Capture the cell that displays the provided text and extract its (X, Y) central coordinate. 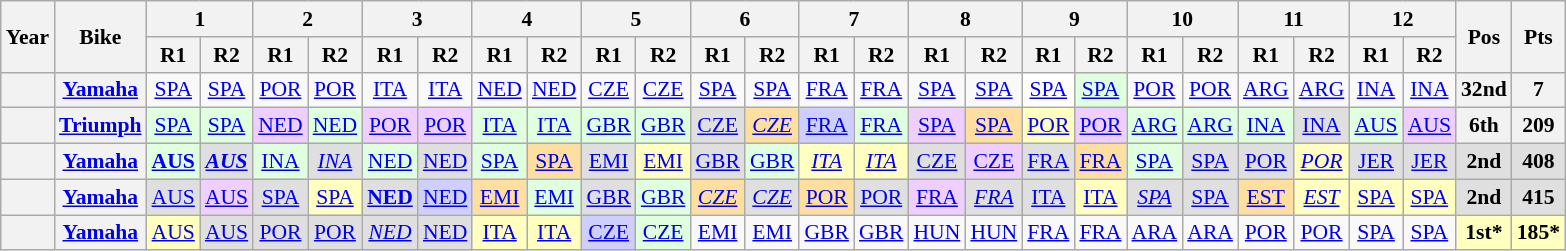
5 (636, 19)
6th (1484, 126)
415 (1538, 197)
408 (1538, 162)
209 (1538, 126)
32nd (1484, 90)
Pos (1484, 36)
Pts (1538, 36)
8 (965, 19)
12 (1402, 19)
6 (744, 19)
Bike (100, 36)
185* (1538, 233)
2 (308, 19)
1st* (1484, 233)
Triumph (100, 126)
3 (417, 19)
11 (1294, 19)
1 (200, 19)
Year (28, 36)
4 (526, 19)
10 (1182, 19)
9 (1074, 19)
